Pinpoint the cell where the given text exists, returning its (X, Y) midpoint coordinate. 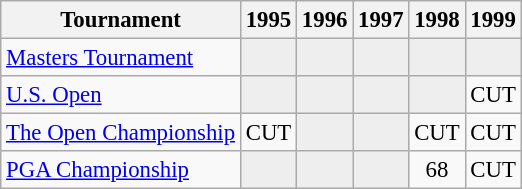
68 (437, 170)
Tournament (121, 20)
1996 (325, 20)
1998 (437, 20)
1995 (268, 20)
1999 (493, 20)
1997 (381, 20)
The Open Championship (121, 133)
U.S. Open (121, 95)
PGA Championship (121, 170)
Masters Tournament (121, 58)
